Locate the cell with the specified text and output its [X, Y] center coordinate. 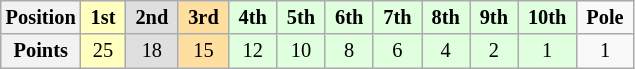
4th [253, 17]
15 [203, 51]
18 [152, 51]
9th [494, 17]
6 [397, 51]
5th [301, 17]
Points [41, 51]
3rd [203, 17]
10th [547, 17]
4 [446, 51]
Pole [604, 17]
7th [397, 17]
25 [104, 51]
Position [41, 17]
2nd [152, 17]
12 [253, 51]
8 [349, 51]
1st [104, 17]
8th [446, 17]
2 [494, 51]
6th [349, 17]
10 [301, 51]
